Scan for the cell matching the given text and deliver its (X, Y) coordinate at center. 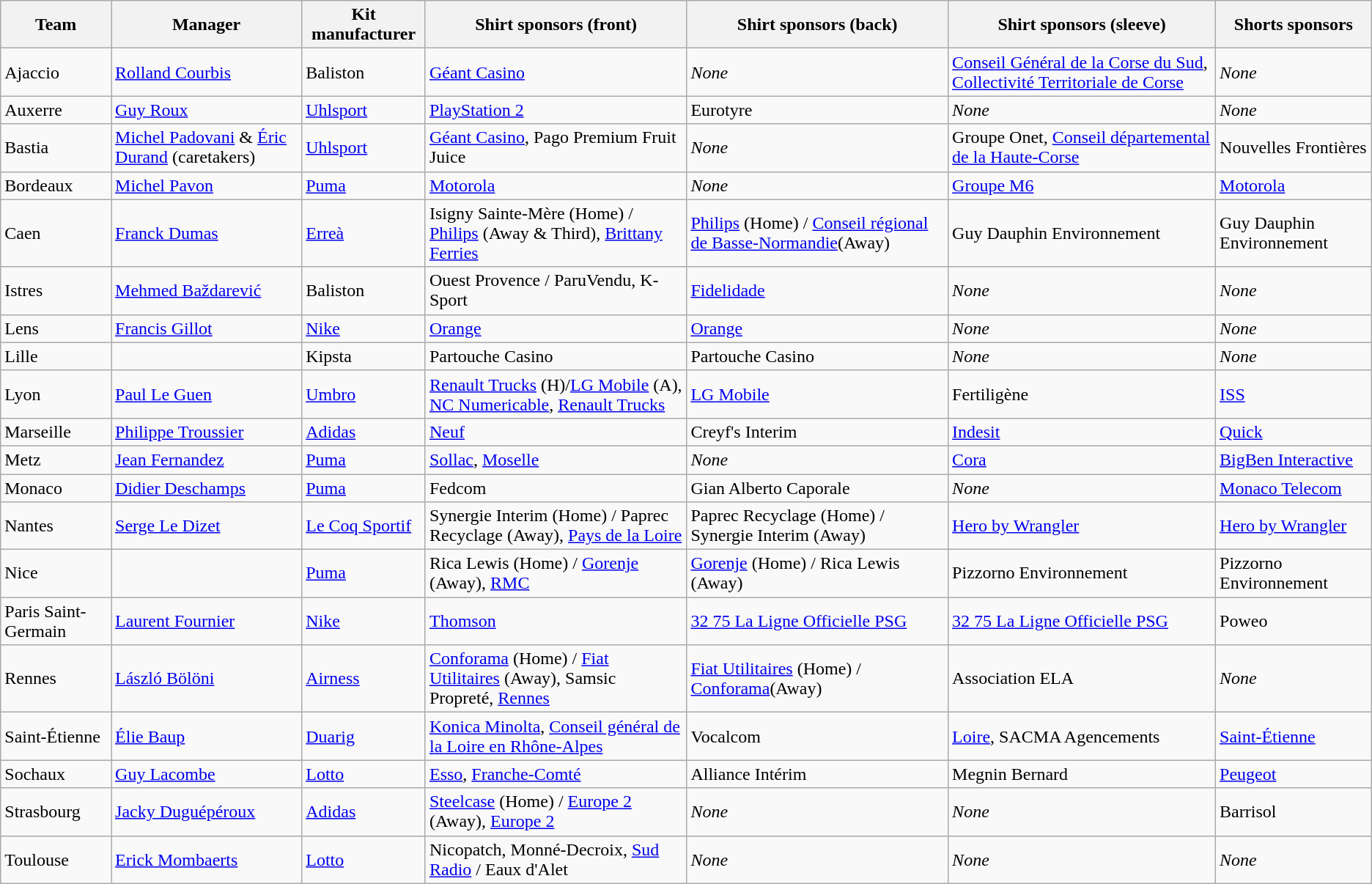
Rica Lewis (Home) / Gorenje (Away), RMC (556, 573)
Peugeot (1294, 774)
Manager (207, 25)
Erreà (364, 233)
BigBen Interactive (1294, 460)
Bastia (56, 148)
Umbro (364, 394)
Serge Le Dizet (207, 526)
Loire, SACMA Agencements (1082, 736)
Isigny Sainte-Mère (Home) / Philips (Away & Third), Brittany Ferries (556, 233)
Groupe M6 (1082, 185)
Paul Le Guen (207, 394)
Vocalcom (818, 736)
Groupe Onet, Conseil départemental de la Haute-Corse (1082, 148)
Creyf's Interim (818, 432)
Michel Pavon (207, 185)
Lille (56, 356)
Mehmed Baždarević (207, 290)
Fertiligène (1082, 394)
Shirt sponsors (front) (556, 25)
Géant Casino, Pago Premium Fruit Juice (556, 148)
Team (56, 25)
Airness (364, 679)
Gorenje (Home) / Rica Lewis (Away) (818, 573)
Nantes (56, 526)
Nouvelles Frontières (1294, 148)
Association ELA (1082, 679)
LG Mobile (818, 394)
Philippe Troussier (207, 432)
Istres (56, 290)
Ouest Provence / ParuVendu, K-Sport (556, 290)
Erick Mombaerts (207, 859)
Guy Roux (207, 110)
Bordeaux (56, 185)
Auxerre (56, 110)
Rennes (56, 679)
Synergie Interim (Home) / Paprec Recyclage (Away), Pays de la Loire (556, 526)
Ajaccio (56, 72)
Poweo (1294, 622)
Alliance Intérim (818, 774)
Esso, Franche-Comté (556, 774)
Gian Alberto Caporale (818, 487)
Cora (1082, 460)
Conseil Général de la Corse du Sud, Collectivité Territoriale de Corse (1082, 72)
Fedcom (556, 487)
Marseille (56, 432)
László Bölöni (207, 679)
Indesit (1082, 432)
Fidelidade (818, 290)
Konica Minolta, Conseil général de la Loire en Rhône-Alpes (556, 736)
Eurotyre (818, 110)
Steelcase (Home) / Europe 2 (Away), Europe 2 (556, 812)
Megnin Bernard (1082, 774)
Francis Gillot (207, 328)
Quick (1294, 432)
Guy Lacombe (207, 774)
Philips (Home) / Conseil régional de Basse-Normandie(Away) (818, 233)
Sochaux (56, 774)
Barrisol (1294, 812)
Géant Casino (556, 72)
Kipsta (364, 356)
Franck Dumas (207, 233)
Lens (56, 328)
Duarig (364, 736)
Fiat Utilitaires (Home) / Conforama(Away) (818, 679)
PlayStation 2 (556, 110)
Thomson (556, 622)
Metz (56, 460)
Monaco (56, 487)
Conforama (Home) / Fiat Utilitaires (Away), Samsic Propreté, Rennes (556, 679)
Nice (56, 573)
Sollac, Moselle (556, 460)
Caen (56, 233)
Shorts sponsors (1294, 25)
Monaco Telecom (1294, 487)
Michel Padovani & Éric Durand (caretakers) (207, 148)
Lyon (56, 394)
Neuf (556, 432)
Jacky Duguépéroux (207, 812)
Didier Deschamps (207, 487)
Paris Saint-Germain (56, 622)
Toulouse (56, 859)
Kit manufacturer (364, 25)
Élie Baup (207, 736)
Renault Trucks (H)/LG Mobile (A), NC Numericable, Renault Trucks (556, 394)
Strasbourg (56, 812)
Shirt sponsors (sleeve) (1082, 25)
ISS (1294, 394)
Rolland Courbis (207, 72)
Shirt sponsors (back) (818, 25)
Jean Fernandez (207, 460)
Le Coq Sportif (364, 526)
Laurent Fournier (207, 622)
Nicopatch, Monné-Decroix, Sud Radio / Eaux d'Alet (556, 859)
Paprec Recyclage (Home) / Synergie Interim (Away) (818, 526)
